Locate the cell with the specified text and output its [X, Y] center coordinate. 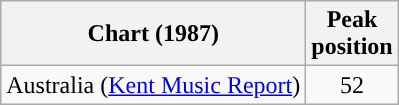
Australia (Kent Music Report) [154, 85]
Chart (1987) [154, 34]
52 [352, 85]
Peakposition [352, 34]
